Output the [X, Y] coordinate of the center of the cell containing the given text.  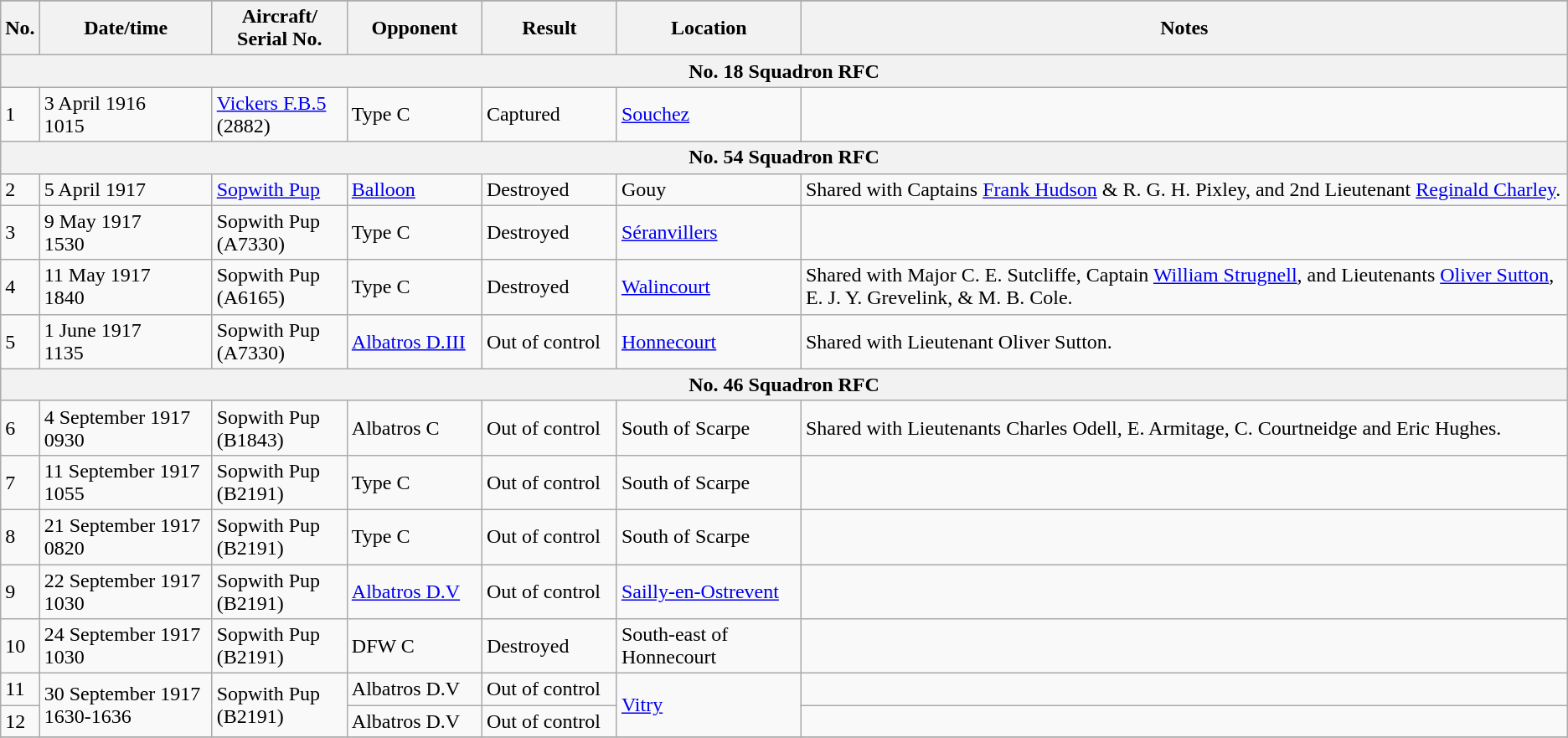
Walincourt [709, 286]
24 September 19171030 [126, 647]
10 [20, 647]
South-east of Honnecourt [709, 647]
11 September 19171055 [126, 483]
12 [20, 721]
No. 18 Squadron RFC [784, 71]
Sopwith Pup(A6165) [280, 286]
No. 46 Squadron RFC [784, 384]
Vickers F.B.5(2882) [280, 114]
DFW C [414, 647]
3 April 19161015 [126, 114]
11 [20, 689]
5 [20, 342]
9 May 19171530 [126, 233]
Aircraft/Serial No. [280, 28]
No. 54 Squadron RFC [784, 157]
4 [20, 286]
7 [20, 483]
Shared with Major C. E. Sutcliffe, Captain William Strugnell, and Lieutenants Oliver Sutton, E. J. Y. Grevelink, & M. B. Cole. [1184, 286]
Location [709, 28]
30 September 19171630-1636 [126, 705]
Result [549, 28]
Séranvillers [709, 233]
3 [20, 233]
Albatros D.III [414, 342]
Shared with Lieutenants Charles Odell, E. Armitage, C. Courtneidge and Eric Hughes. [1184, 427]
4 September 19170930 [126, 427]
8 [20, 536]
Notes [1184, 28]
Shared with Captains Frank Hudson & R. G. H. Pixley, and 2nd Lieutenant Reginald Charley. [1184, 189]
Shared with Lieutenant Oliver Sutton. [1184, 342]
Date/time [126, 28]
2 [20, 189]
Sopwith Pup(B1843) [280, 427]
21 September 19170820 [126, 536]
Albatros C [414, 427]
Sailly-en-Ostrevent [709, 591]
No. [20, 28]
1 [20, 114]
Captured [549, 114]
Gouy [709, 189]
1 June 19171135 [126, 342]
11 May 19171840 [126, 286]
Honnecourt [709, 342]
Souchez [709, 114]
Sopwith Pup [280, 189]
Vitry [709, 705]
Opponent [414, 28]
22 September 19171030 [126, 591]
5 April 1917 [126, 189]
6 [20, 427]
9 [20, 591]
Balloon [414, 189]
